From the cell containing the given text, extract its center point as (X, Y) coordinate. 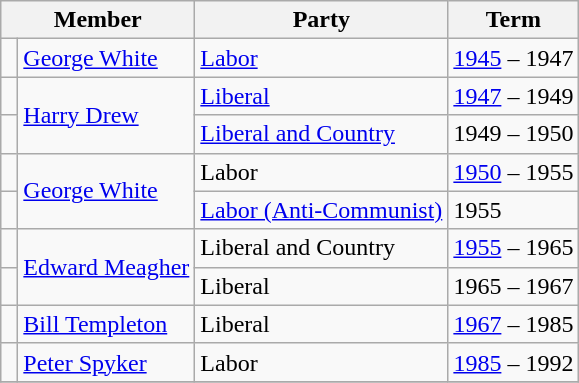
1955 – 1965 (514, 248)
Peter Spyker (106, 362)
1945 – 1947 (514, 58)
1947 – 1949 (514, 96)
1949 – 1950 (514, 134)
1965 – 1967 (514, 286)
Term (514, 20)
Harry Drew (106, 115)
Bill Templeton (106, 324)
Member (98, 20)
Edward Meagher (106, 267)
Labor (Anti-Communist) (322, 210)
Party (322, 20)
1985 – 1992 (514, 362)
1967 – 1985 (514, 324)
1955 (514, 210)
1950 – 1955 (514, 172)
